Find where the given text appears and provide that cell's center as [x, y] coordinate. 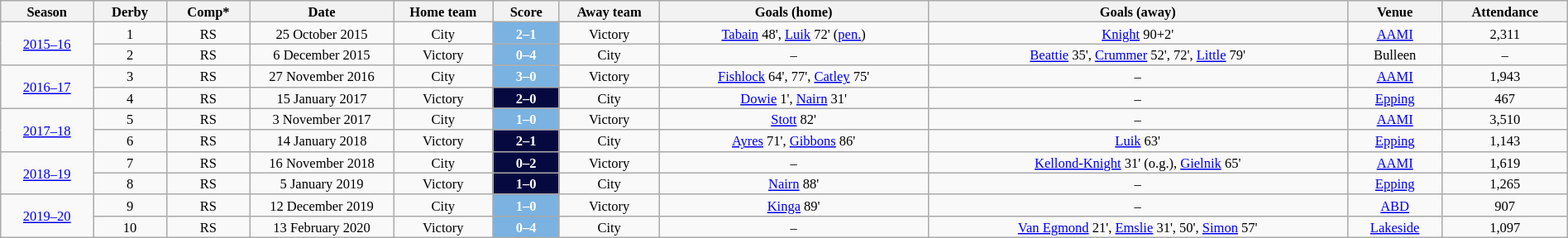
2,311 [1505, 33]
Home team [443, 12]
Fishlock 64', 77', Catley 75' [794, 76]
0–2 [526, 162]
6 December 2015 [321, 55]
Luik 63' [1138, 140]
2018–19 [47, 173]
4 [131, 98]
25 October 2015 [321, 33]
Goals (away) [1138, 12]
12 December 2019 [321, 205]
3 [131, 76]
7 [131, 162]
15 January 2017 [321, 98]
3–0 [526, 76]
Score [526, 12]
Ayres 71', Gibbons 86' [794, 140]
Goals (home) [794, 12]
Knight 90+2' [1138, 33]
1,619 [1505, 162]
16 November 2018 [321, 162]
1,265 [1505, 183]
Dowie 1', Nairn 31' [794, 98]
8 [131, 183]
Derby [131, 12]
2015–16 [47, 44]
13 February 2020 [321, 226]
27 November 2016 [321, 76]
10 [131, 226]
Van Egmond 21', Emslie 31', 50', Simon 57' [1138, 226]
Stott 82' [794, 119]
Kinga 89' [794, 205]
2–0 [526, 98]
Nairn 88' [794, 183]
2017–18 [47, 130]
Venue [1394, 12]
1,943 [1505, 76]
2019–20 [47, 216]
14 January 2018 [321, 140]
1,143 [1505, 140]
Season [47, 12]
Comp* [208, 12]
9 [131, 205]
Date [321, 12]
5 [131, 119]
Away team [609, 12]
1 [131, 33]
2016–17 [47, 87]
6 [131, 140]
3,510 [1505, 119]
907 [1505, 205]
Bulleen [1394, 55]
5 January 2019 [321, 183]
1,097 [1505, 226]
ABD [1394, 205]
Beattie 35', Crummer 52', 72', Little 79' [1138, 55]
2 [131, 55]
467 [1505, 98]
Attendance [1505, 12]
3 November 2017 [321, 119]
Lakeside [1394, 226]
Tabain 48', Luik 72' (pen.) [794, 33]
Kellond-Knight 31' (o.g.), Gielnik 65' [1138, 162]
